Output the (x, y) coordinate of the center of the cell containing the given text.  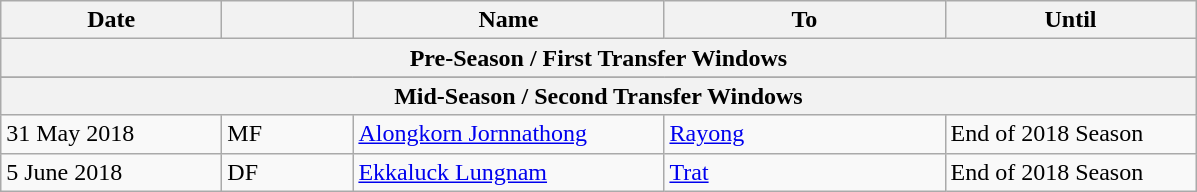
Alongkorn Jornnathong (508, 134)
31 May 2018 (112, 134)
Pre-Season / First Transfer Windows (598, 58)
Trat (804, 172)
MF (288, 134)
Rayong (804, 134)
Name (508, 20)
DF (288, 172)
To (804, 20)
Ekkaluck Lungnam (508, 172)
Until (1070, 20)
Mid-Season / Second Transfer Windows (598, 96)
5 June 2018 (112, 172)
Date (112, 20)
